From the cell containing the given text, extract its center point as [x, y] coordinate. 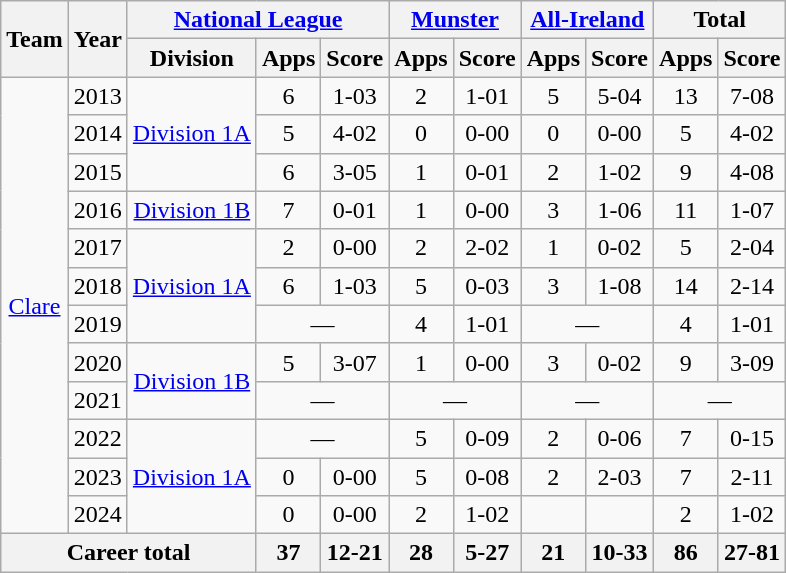
2016 [98, 210]
3-09 [752, 362]
Division [192, 58]
Munster [455, 20]
5-04 [620, 96]
13 [686, 96]
National League [258, 20]
0-15 [752, 438]
2-04 [752, 248]
Team [35, 39]
Clare [35, 306]
2013 [98, 96]
0-03 [487, 286]
2014 [98, 134]
Career total [129, 553]
2019 [98, 324]
0-08 [487, 477]
2-02 [487, 248]
2-11 [752, 477]
21 [553, 553]
2018 [98, 286]
14 [686, 286]
0-09 [487, 438]
Year [98, 39]
1-08 [620, 286]
2017 [98, 248]
5-27 [487, 553]
2020 [98, 362]
All-Ireland [587, 20]
2024 [98, 515]
2022 [98, 438]
11 [686, 210]
2023 [98, 477]
12-21 [355, 553]
28 [421, 553]
1-07 [752, 210]
7-08 [752, 96]
4-08 [752, 172]
Total [720, 20]
3-05 [355, 172]
37 [288, 553]
3-07 [355, 362]
10-33 [620, 553]
0-06 [620, 438]
1-06 [620, 210]
27-81 [752, 553]
2-14 [752, 286]
2021 [98, 400]
2-03 [620, 477]
2015 [98, 172]
86 [686, 553]
